Capture the cell that displays the provided text and extract its [x, y] central coordinate. 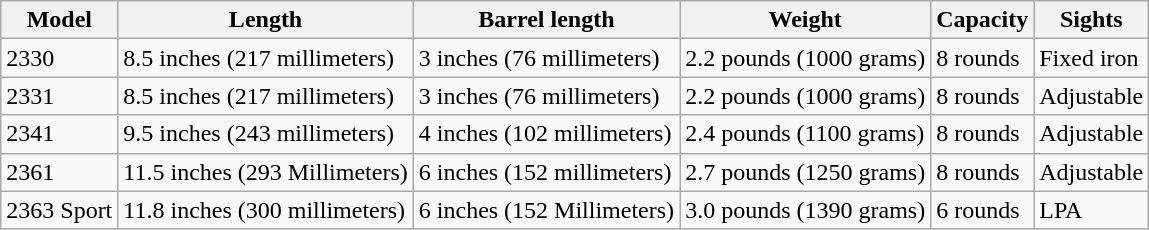
Length [266, 20]
2363 Sport [60, 210]
Weight [806, 20]
6 inches (152 millimeters) [546, 172]
6 rounds [982, 210]
2361 [60, 172]
2.4 pounds (1100 grams) [806, 134]
2331 [60, 96]
2.7 pounds (1250 grams) [806, 172]
4 inches (102 millimeters) [546, 134]
2330 [60, 58]
3.0 pounds (1390 grams) [806, 210]
LPA [1092, 210]
Capacity [982, 20]
6 inches (152 Millimeters) [546, 210]
Model [60, 20]
9.5 inches (243 millimeters) [266, 134]
Fixed iron [1092, 58]
11.5 inches (293 Millimeters) [266, 172]
2341 [60, 134]
11.8 inches (300 millimeters) [266, 210]
Barrel length [546, 20]
Sights [1092, 20]
